Pinpoint the cell where the given text exists, returning its (x, y) midpoint coordinate. 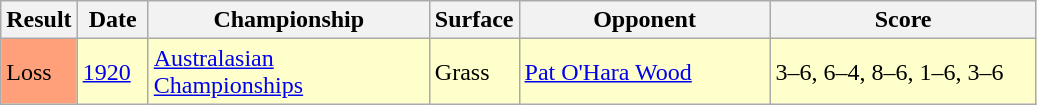
Date (112, 20)
Score (903, 20)
Grass (474, 72)
Loss (39, 72)
Result (39, 20)
3–6, 6–4, 8–6, 1–6, 3–6 (903, 72)
Surface (474, 20)
Pat O'Hara Wood (644, 72)
Opponent (644, 20)
1920 (112, 72)
Australasian Championships (288, 72)
Championship (288, 20)
